Return the [x, y] coordinate for the center point of the cell that contains the specified text.  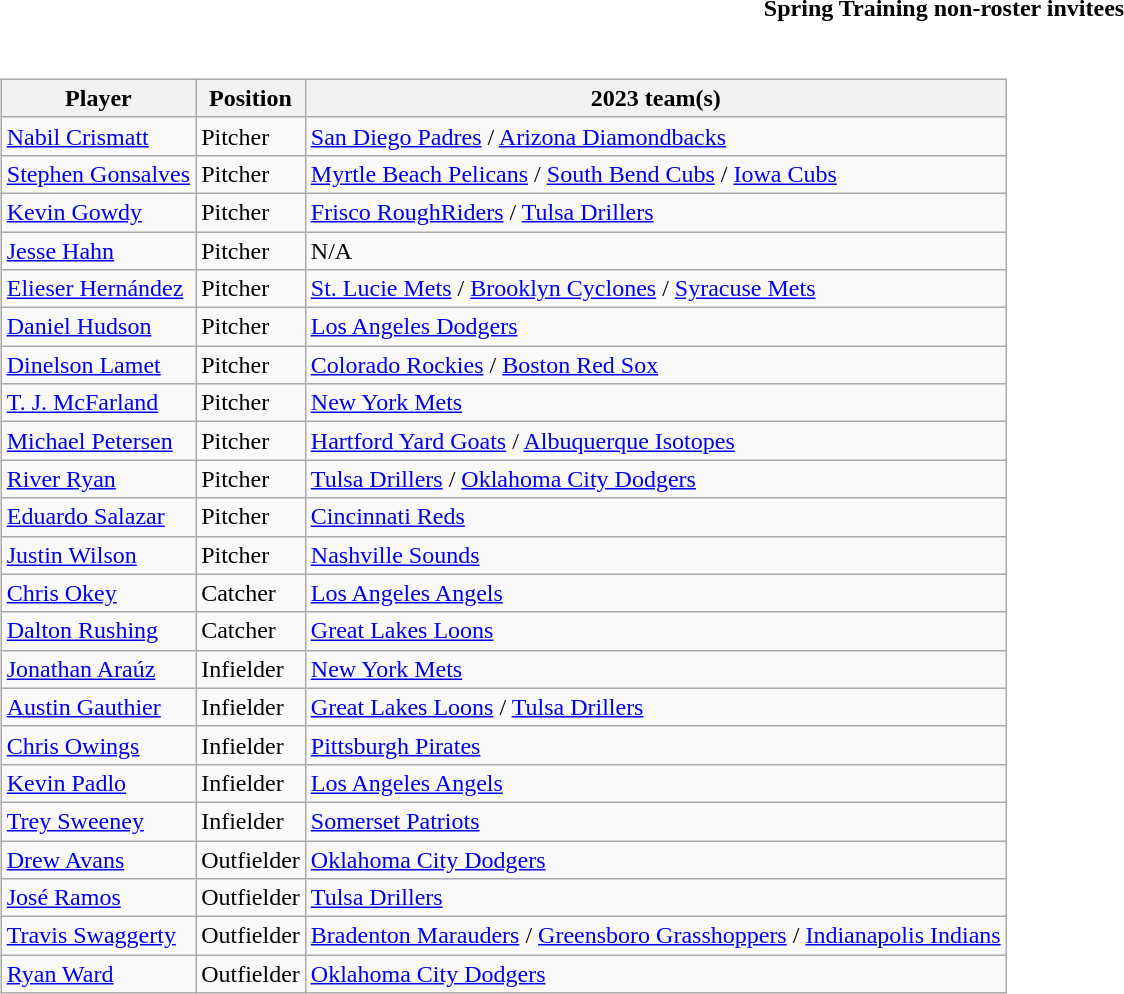
Justin Wilson [98, 555]
Elieser Hernández [98, 289]
Great Lakes Loons / Tulsa Drillers [656, 707]
Austin Gauthier [98, 707]
River Ryan [98, 479]
Trey Sweeney [98, 821]
Somerset Patriots [656, 821]
Los Angeles Dodgers [656, 327]
Myrtle Beach Pelicans / South Bend Cubs / Iowa Cubs [656, 174]
N/A [656, 251]
San Diego Padres / Arizona Diamondbacks [656, 136]
Jesse Hahn [98, 251]
Michael Petersen [98, 441]
Kevin Gowdy [98, 212]
Eduardo Salazar [98, 517]
Dinelson Lamet [98, 365]
Cincinnati Reds [656, 517]
Dalton Rushing [98, 631]
Position [251, 98]
Nashville Sounds [656, 555]
Great Lakes Loons [656, 631]
Chris Owings [98, 745]
Ryan Ward [98, 974]
T. J. McFarland [98, 403]
Travis Swaggerty [98, 936]
Drew Avans [98, 859]
Frisco RoughRiders / Tulsa Drillers [656, 212]
Colorado Rockies / Boston Red Sox [656, 365]
Nabil Crismatt [98, 136]
Hartford Yard Goats / Albuquerque Isotopes [656, 441]
Kevin Padlo [98, 783]
Daniel Hudson [98, 327]
Bradenton Marauders / Greensboro Grasshoppers / Indianapolis Indians [656, 936]
2023 team(s) [656, 98]
Stephen Gonsalves [98, 174]
Player [98, 98]
José Ramos [98, 898]
St. Lucie Mets / Brooklyn Cyclones / Syracuse Mets [656, 289]
Tulsa Drillers [656, 898]
Pittsburgh Pirates [656, 745]
Chris Okey [98, 593]
Tulsa Drillers / Oklahoma City Dodgers [656, 479]
Jonathan Araúz [98, 669]
